Search for the cell housing the specified text and yield its [x, y] center coordinate. 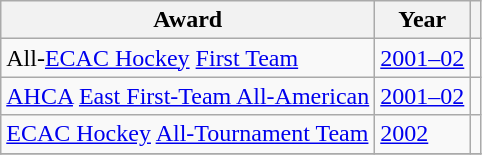
Award [188, 20]
2002 [422, 134]
AHCA East First-Team All-American [188, 96]
ECAC Hockey All-Tournament Team [188, 134]
Year [422, 20]
All-ECAC Hockey First Team [188, 58]
